Search for the cell housing the specified text and yield its [X, Y] center coordinate. 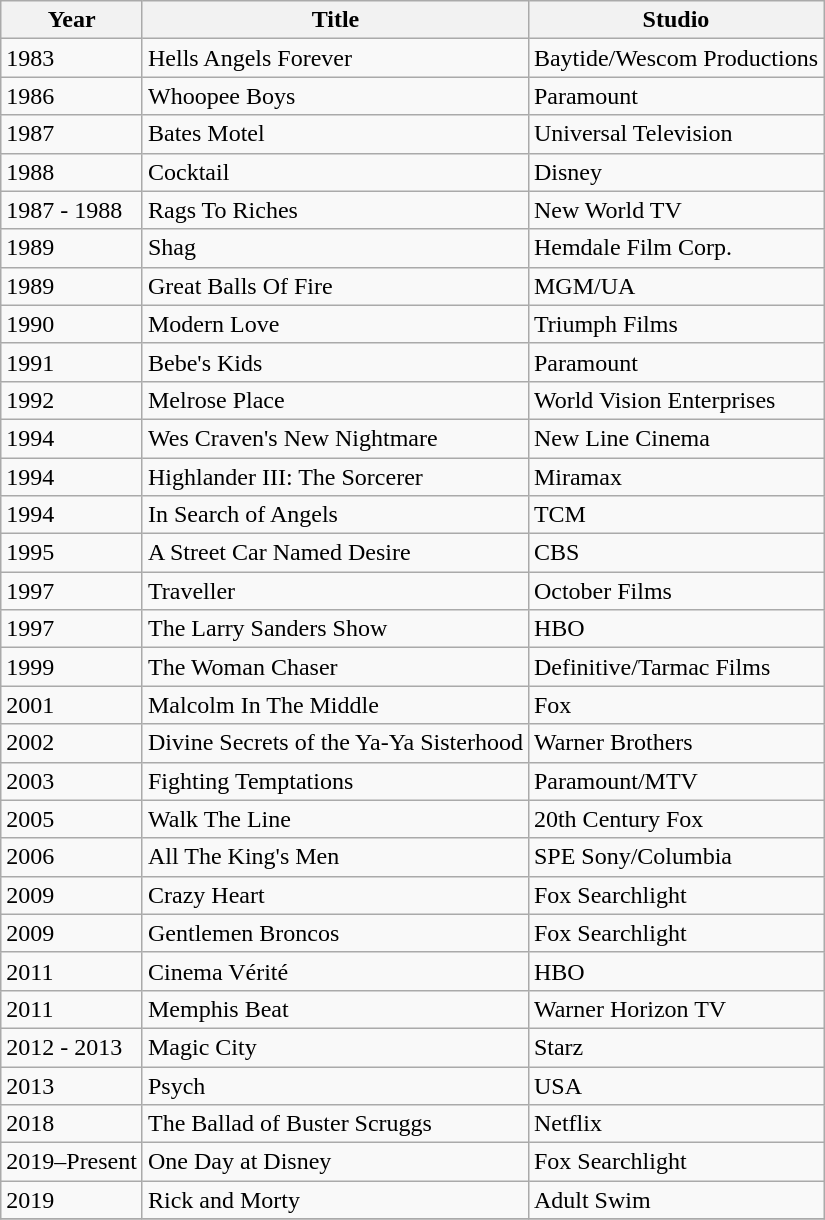
Shag [335, 248]
Disney [676, 172]
1988 [72, 172]
Baytide/Wescom Productions [676, 58]
Highlander III: The Sorcerer [335, 477]
Title [335, 20]
2005 [72, 819]
Year [72, 20]
SPE Sony/Columbia [676, 857]
Cocktail [335, 172]
Great Balls Of Fire [335, 286]
CBS [676, 553]
Traveller [335, 591]
1987 - 1988 [72, 210]
Whoopee Boys [335, 96]
Cinema Vérité [335, 971]
Warner Horizon TV [676, 1009]
2001 [72, 705]
1991 [72, 362]
2013 [72, 1085]
Walk The Line [335, 819]
Bates Motel [335, 134]
Hemdale Film Corp. [676, 248]
Psych [335, 1085]
Fighting Temptations [335, 781]
2003 [72, 781]
Bebe's Kids [335, 362]
2019–Present [72, 1162]
Modern Love [335, 324]
Rick and Morty [335, 1200]
2019 [72, 1200]
Warner Brothers [676, 743]
World Vision Enterprises [676, 400]
1990 [72, 324]
2018 [72, 1124]
The Woman Chaser [335, 667]
2012 - 2013 [72, 1047]
New World TV [676, 210]
TCM [676, 515]
A Street Car Named Desire [335, 553]
1999 [72, 667]
20th Century Fox [676, 819]
1992 [72, 400]
1983 [72, 58]
New Line Cinema [676, 438]
Crazy Heart [335, 895]
Wes Craven's New Nightmare [335, 438]
Memphis Beat [335, 1009]
One Day at Disney [335, 1162]
Magic City [335, 1047]
Melrose Place [335, 400]
Fox [676, 705]
Starz [676, 1047]
In Search of Angels [335, 515]
1986 [72, 96]
Adult Swim [676, 1200]
Gentlemen Broncos [335, 933]
2006 [72, 857]
Miramax [676, 477]
MGM/UA [676, 286]
Hells Angels Forever [335, 58]
All The King's Men [335, 857]
The Larry Sanders Show [335, 629]
October Films [676, 591]
Rags To Riches [335, 210]
USA [676, 1085]
Netflix [676, 1124]
2002 [72, 743]
Triumph Films [676, 324]
Studio [676, 20]
1995 [72, 553]
Paramount/MTV [676, 781]
1987 [72, 134]
Universal Television [676, 134]
Definitive/Tarmac Films [676, 667]
Divine Secrets of the Ya-Ya Sisterhood [335, 743]
Malcolm In The Middle [335, 705]
The Ballad of Buster Scruggs [335, 1124]
